Return (X, Y) of the center of cell containing provided text 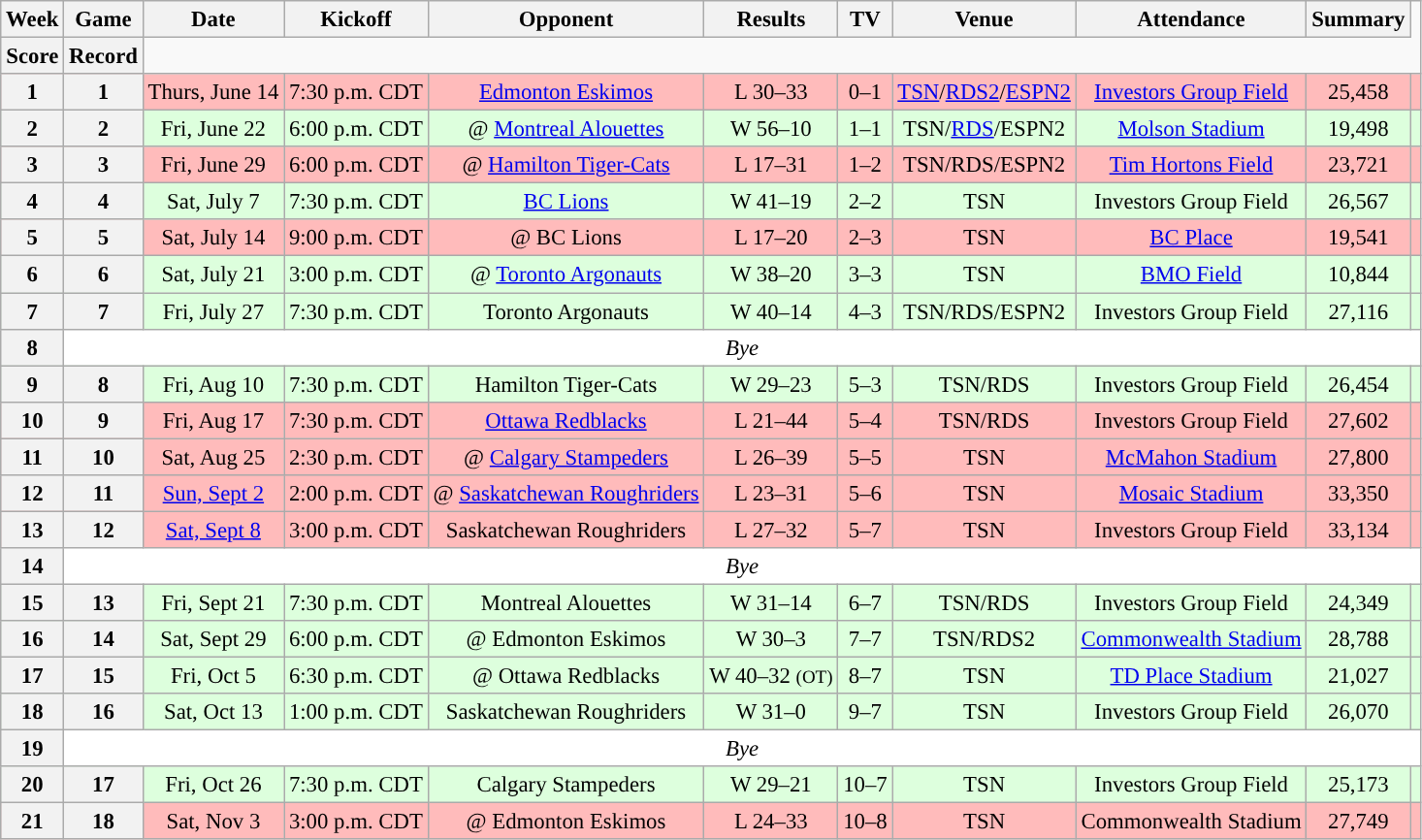
TSN/RDS2 (984, 639)
4–3 (865, 311)
0–1 (865, 92)
W 56–10 (771, 129)
10–8 (865, 822)
27,800 (1358, 457)
Sat, Sept 8 (213, 530)
Fri, Oct 26 (213, 785)
L 27–32 (771, 530)
21,027 (1358, 676)
2–2 (865, 202)
10–7 (865, 785)
24,349 (1358, 602)
Fri, Aug 10 (213, 384)
@ Toronto Argonauts (566, 275)
McMahon Stadium (1191, 457)
2:30 p.m. CDT (357, 457)
Game (103, 19)
28,788 (1358, 639)
TSN/RDS2/ESPN2 (984, 92)
L 24–33 (771, 822)
Venue (984, 19)
@ Hamilton Tiger-Cats (566, 165)
Molson Stadium (1191, 129)
W 40–14 (771, 311)
Calgary Stampeders (566, 785)
@ Calgary Stampeders (566, 457)
W 29–21 (771, 785)
Montreal Alouettes (566, 602)
W 30–3 (771, 639)
L 17–31 (771, 165)
W 31–0 (771, 712)
Fri, June 22 (213, 129)
Sat, Oct 13 (213, 712)
Fri, June 29 (213, 165)
25,173 (1358, 785)
Fri, Oct 5 (213, 676)
L 23–31 (771, 494)
19 (33, 749)
1–1 (865, 129)
L 21–44 (771, 420)
Summary (1358, 19)
Attendance (1191, 19)
Thurs, June 14 (213, 92)
Date (213, 19)
6:30 p.m. CDT (357, 676)
9:00 p.m. CDT (357, 238)
@ Montreal Alouettes (566, 129)
Fri, Sept 21 (213, 602)
2–3 (865, 238)
1:00 p.m. CDT (357, 712)
Sat, July 14 (213, 238)
33,134 (1358, 530)
BMO Field (1191, 275)
Kickoff (357, 19)
6–7 (865, 602)
33,350 (1358, 494)
Sat, Nov 3 (213, 822)
L 26–39 (771, 457)
25,458 (1358, 92)
1–2 (865, 165)
7–7 (865, 639)
8–7 (865, 676)
TV (865, 19)
Toronto Argonauts (566, 311)
Results (771, 19)
L 17–20 (771, 238)
Tim Hortons Field (1191, 165)
Sun, Sept 2 (213, 494)
19,498 (1358, 129)
W 41–19 (771, 202)
W 29–23 (771, 384)
26,567 (1358, 202)
W 40–32 (OT) (771, 676)
Ottawa Redblacks (566, 420)
27,749 (1358, 822)
10,844 (1358, 275)
9–7 (865, 712)
Fri, July 27 (213, 311)
5–4 (865, 420)
5–5 (865, 457)
Week (33, 19)
W 31–14 (771, 602)
BC Place (1191, 238)
BC Lions (566, 202)
27,116 (1358, 311)
@ Ottawa Redblacks (566, 676)
19,541 (1358, 238)
@ Saskatchewan Roughriders (566, 494)
Sat, Sept 29 (213, 639)
Sat, July 7 (213, 202)
21 (33, 822)
27,602 (1358, 420)
Opponent (566, 19)
26,454 (1358, 384)
23,721 (1358, 165)
Sat, Aug 25 (213, 457)
2:00 p.m. CDT (357, 494)
5–6 (865, 494)
Score (33, 56)
20 (33, 785)
5–7 (865, 530)
Sat, July 21 (213, 275)
Edmonton Eskimos (566, 92)
W 38–20 (771, 275)
5–3 (865, 384)
@ BC Lions (566, 238)
3–3 (865, 275)
TD Place Stadium (1191, 676)
L 30–33 (771, 92)
Mosaic Stadium (1191, 494)
Fri, Aug 17 (213, 420)
26,070 (1358, 712)
Record (103, 56)
Hamilton Tiger-Cats (566, 384)
